Provide the [x, y] coordinate of the cell's center where the given text is located.  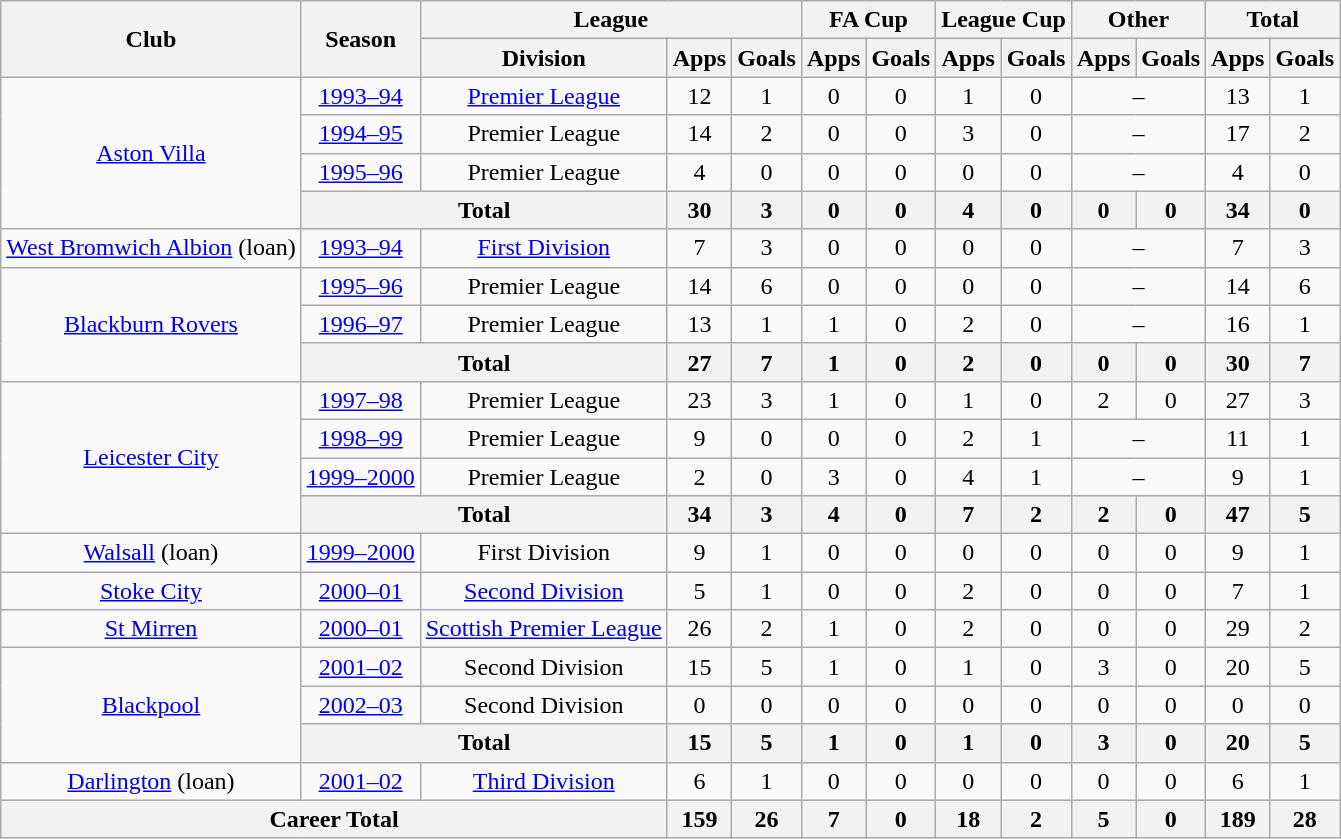
Season [360, 39]
League Cup [1004, 20]
Leicester City [151, 457]
St Mirren [151, 629]
Blackburn Rovers [151, 324]
29 [1238, 629]
Walsall (loan) [151, 553]
1994–95 [360, 134]
Club [151, 39]
Division [544, 58]
Darlington (loan) [151, 781]
Career Total [334, 819]
189 [1238, 819]
16 [1238, 324]
1996–97 [360, 324]
Third Division [544, 781]
28 [1305, 819]
1998–99 [360, 438]
23 [699, 400]
West Bromwich Albion (loan) [151, 248]
Scottish Premier League [544, 629]
1997–98 [360, 400]
Stoke City [151, 591]
47 [1238, 515]
12 [699, 96]
2002–03 [360, 705]
18 [968, 819]
FA Cup [868, 20]
League [610, 20]
Aston Villa [151, 153]
11 [1238, 438]
159 [699, 819]
Blackpool [151, 705]
Other [1138, 20]
17 [1238, 134]
